Determine the (x, y) coordinate at the center of the cell enclosing the given text.  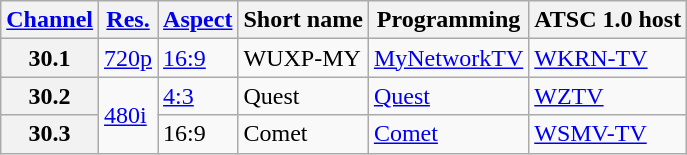
30.2 (50, 96)
480i (128, 115)
4:3 (198, 96)
30.1 (50, 58)
Short name (303, 20)
Res. (128, 20)
WKRN-TV (608, 58)
Aspect (198, 20)
720p (128, 58)
WSMV-TV (608, 134)
Channel (50, 20)
Programming (448, 20)
ATSC 1.0 host (608, 20)
MyNetworkTV (448, 58)
30.3 (50, 134)
WZTV (608, 96)
WUXP-MY (303, 58)
